Detect which cell encompasses the target text, then output its [x, y] center coordinate. 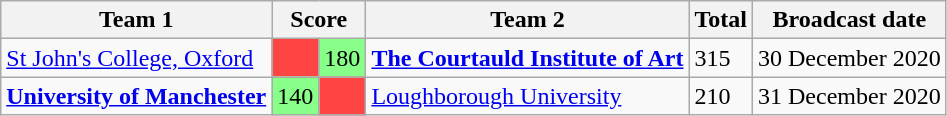
Team 1 [136, 20]
210 [721, 96]
The Courtauld Institute of Art [528, 58]
180 [342, 58]
Score [319, 20]
Broadcast date [850, 20]
Loughborough University [528, 96]
St John's College, Oxford [136, 58]
315 [721, 58]
Total [721, 20]
31 December 2020 [850, 96]
140 [296, 96]
University of Manchester [136, 96]
Team 2 [528, 20]
30 December 2020 [850, 58]
